Extract the [x, y] coordinate from the center of the cell holding the provided text.  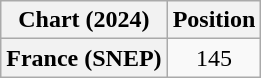
Position [214, 20]
145 [214, 58]
Chart (2024) [84, 20]
France (SNEP) [84, 58]
